Scan for the cell matching the given text and deliver its [x, y] coordinate at center. 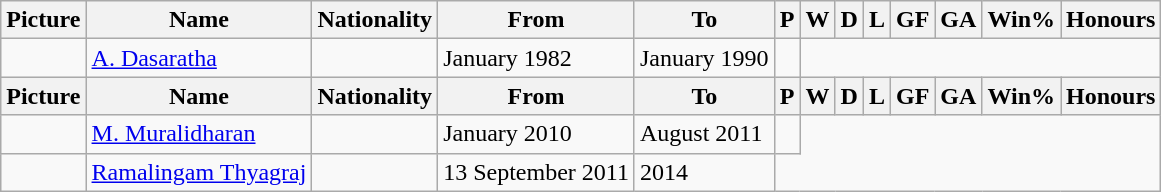
January 1990 [704, 58]
August 2011 [704, 134]
13 September 2011 [536, 172]
Ramalingam Thyagraj [199, 172]
M. Muralidharan [199, 134]
January 1982 [536, 58]
A. Dasaratha [199, 58]
January 2010 [536, 134]
2014 [704, 172]
